Capture the cell that displays the provided text and extract its [x, y] central coordinate. 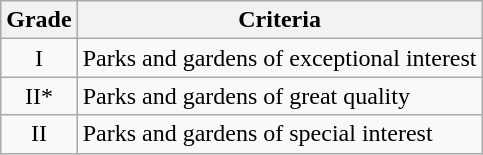
Parks and gardens of exceptional interest [280, 58]
II [39, 134]
Grade [39, 20]
Criteria [280, 20]
Parks and gardens of special interest [280, 134]
I [39, 58]
Parks and gardens of great quality [280, 96]
II* [39, 96]
